Determine the (X, Y) coordinate at the center of the cell enclosing the given text.  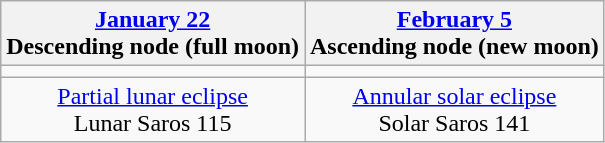
Annular solar eclipseSolar Saros 141 (454, 110)
Partial lunar eclipseLunar Saros 115 (153, 110)
February 5Ascending node (new moon) (454, 34)
January 22Descending node (full moon) (153, 34)
